Capture the cell that displays the provided text and extract its [X, Y] central coordinate. 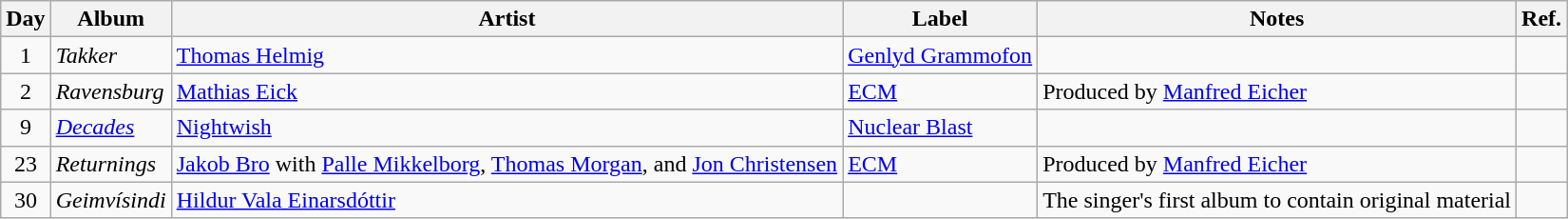
23 [26, 164]
Notes [1277, 19]
Album [110, 19]
1 [26, 55]
Mathias Eick [507, 91]
Ravensburg [110, 91]
Geimvísindi [110, 200]
9 [26, 128]
Nightwish [507, 128]
Ref. [1541, 19]
Jakob Bro with Palle Mikkelborg, Thomas Morgan, and Jon Christensen [507, 164]
Genlyd Grammofon [941, 55]
30 [26, 200]
Hildur Vala Einarsdóttir [507, 200]
Day [26, 19]
Thomas Helmig [507, 55]
Takker [110, 55]
Nuclear Blast [941, 128]
Returnings [110, 164]
2 [26, 91]
The singer's first album to contain original material [1277, 200]
Label [941, 19]
Artist [507, 19]
Decades [110, 128]
